Determine the (X, Y) coordinate at the center of the cell enclosing the given text.  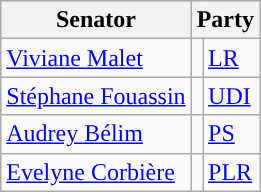
PLR (232, 172)
PS (232, 134)
LR (232, 58)
Audrey Bélim (96, 134)
Evelyne Corbière (96, 172)
Party (225, 20)
UDI (232, 96)
Senator (96, 20)
Viviane Malet (96, 58)
Stéphane Fouassin (96, 96)
